Pinpoint the cell where the given text exists, returning its [x, y] midpoint coordinate. 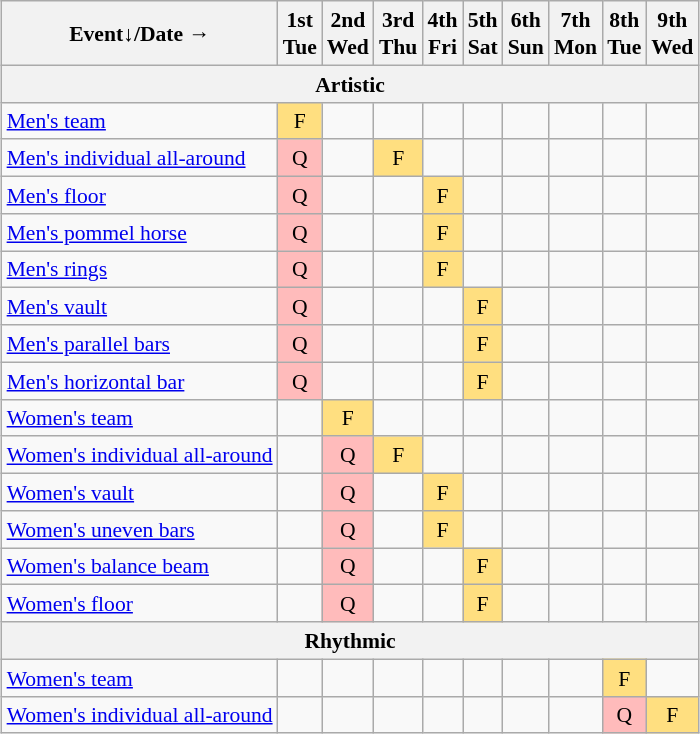
Men's floor [140, 194]
1stTue [300, 33]
Rhythmic [350, 640]
Men's pommel horse [140, 232]
3rdThu [398, 33]
Men's horizontal bar [140, 380]
9thWed [672, 33]
6thSun [526, 33]
Women's balance beam [140, 566]
Event↓/Date → [140, 33]
7thMon [576, 33]
4thFri [442, 33]
Women's floor [140, 604]
8thTue [624, 33]
Women's vault [140, 492]
Men's vault [140, 306]
Men's rings [140, 268]
Women's uneven bars [140, 528]
Men's parallel bars [140, 344]
5thSat [483, 33]
Men's individual all-around [140, 158]
Artistic [350, 84]
Men's team [140, 120]
2ndWed [348, 33]
